Locate the cell with the specified text and output its (x, y) center coordinate. 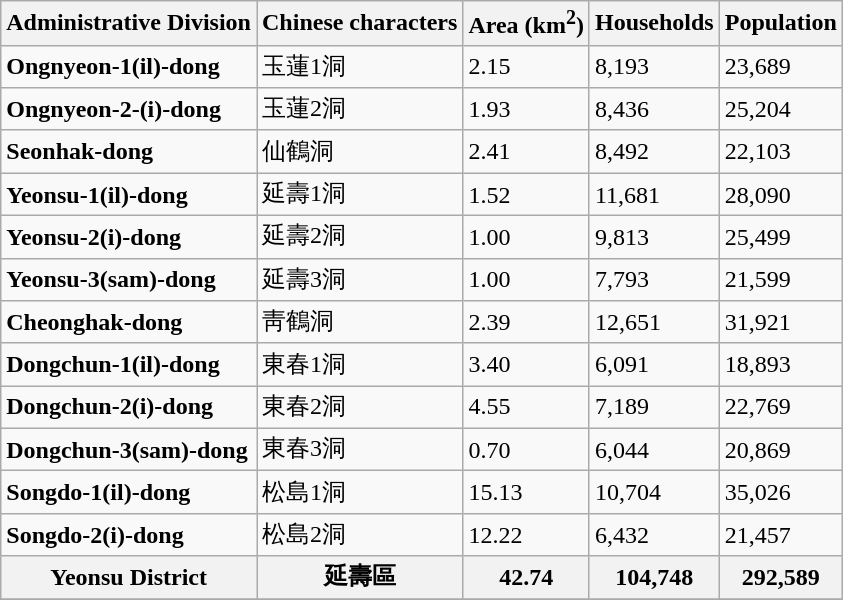
20,869 (780, 450)
2.15 (526, 66)
18,893 (780, 364)
延壽3洞 (359, 280)
Yeonsu-2(i)-dong (129, 238)
Yeonsu-3(sam)-dong (129, 280)
4.55 (526, 408)
6,091 (654, 364)
31,921 (780, 322)
Yeonsu District (129, 578)
Administrative Division (129, 24)
6,432 (654, 534)
1.93 (526, 110)
Yeonsu-1(il)-dong (129, 194)
靑鶴洞 (359, 322)
0.70 (526, 450)
Area (km2) (526, 24)
松島2洞 (359, 534)
延壽1洞 (359, 194)
1.52 (526, 194)
Songdo-1(il)-dong (129, 492)
22,103 (780, 152)
292,589 (780, 578)
玉蓮2洞 (359, 110)
6,044 (654, 450)
東春2洞 (359, 408)
8,193 (654, 66)
10,704 (654, 492)
22,769 (780, 408)
Ongnyeon-2-(i)-dong (129, 110)
Population (780, 24)
12,651 (654, 322)
Cheonghak-dong (129, 322)
21,599 (780, 280)
2.39 (526, 322)
7,793 (654, 280)
21,457 (780, 534)
11,681 (654, 194)
東春1洞 (359, 364)
3.40 (526, 364)
42.74 (526, 578)
Seonhak-dong (129, 152)
8,492 (654, 152)
25,499 (780, 238)
Songdo-2(i)-dong (129, 534)
Ongnyeon-1(il)-dong (129, 66)
Dongchun-3(sam)-dong (129, 450)
104,748 (654, 578)
8,436 (654, 110)
延壽2洞 (359, 238)
Chinese characters (359, 24)
仙鶴洞 (359, 152)
15.13 (526, 492)
9,813 (654, 238)
松島1洞 (359, 492)
12.22 (526, 534)
Dongchun-2(i)-dong (129, 408)
東春3洞 (359, 450)
2.41 (526, 152)
23,689 (780, 66)
Dongchun-1(il)-dong (129, 364)
玉蓮1洞 (359, 66)
7,189 (654, 408)
Households (654, 24)
延壽區 (359, 578)
28,090 (780, 194)
25,204 (780, 110)
35,026 (780, 492)
